Scan for the cell matching the given text and deliver its (X, Y) coordinate at center. 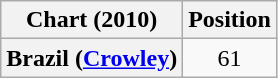
61 (230, 58)
Brazil (Crowley) (92, 58)
Chart (2010) (92, 20)
Position (230, 20)
